Capture the cell that displays the provided text and extract its (x, y) central coordinate. 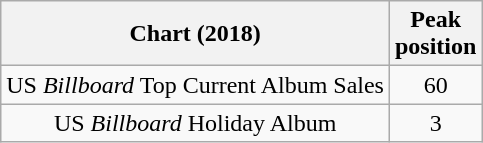
US Billboard Top Current Album Sales (196, 85)
US Billboard Holiday Album (196, 123)
60 (435, 85)
3 (435, 123)
Peak position (435, 34)
Chart (2018) (196, 34)
